Find where the given text appears and provide that cell's center as (x, y) coordinate. 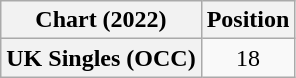
Chart (2022) (101, 20)
18 (248, 58)
UK Singles (OCC) (101, 58)
Position (248, 20)
